Return (x, y) of the center of cell containing provided text 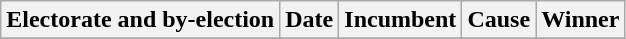
Date (310, 20)
Electorate and by-election (140, 20)
Cause (499, 20)
Winner (580, 20)
Incumbent (400, 20)
